Pinpoint the cell where the given text exists, returning its [X, Y] midpoint coordinate. 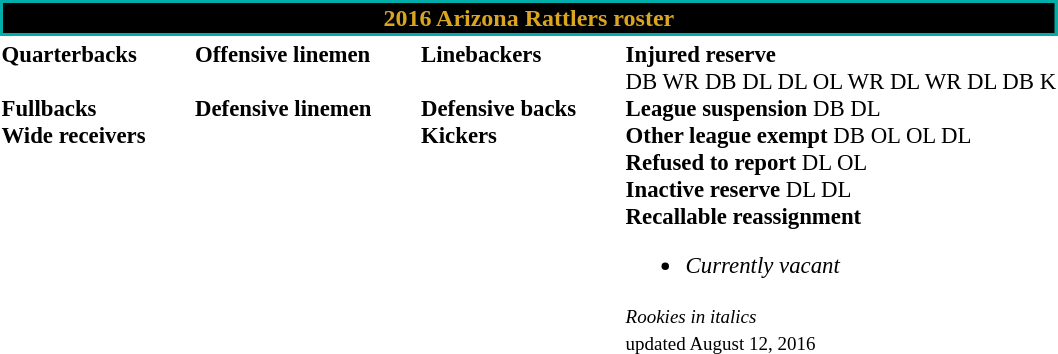
2016 Arizona Rattlers roster [529, 18]
